Capture the cell that displays the provided text and extract its [x, y] central coordinate. 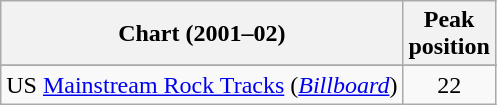
22 [449, 85]
Chart (2001–02) [202, 34]
US Mainstream Rock Tracks (Billboard) [202, 85]
Peakposition [449, 34]
